Provide the (X, Y) coordinate of the cell's center where the given text is located.  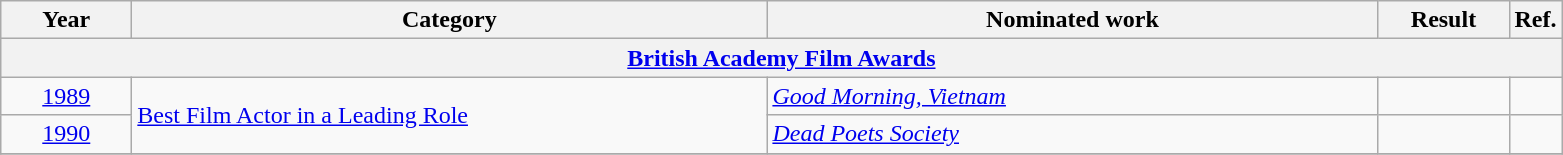
British Academy Film Awards (782, 58)
Good Morning, Vietnam (1072, 96)
Dead Poets Society (1072, 134)
Year (66, 20)
1990 (66, 134)
Nominated work (1072, 20)
Result (1444, 20)
Category (450, 20)
Best Film Actor in a Leading Role (450, 115)
Ref. (1536, 20)
1989 (66, 96)
